For the text-containing cell, return its midpoint in [X, Y] coordinate format. 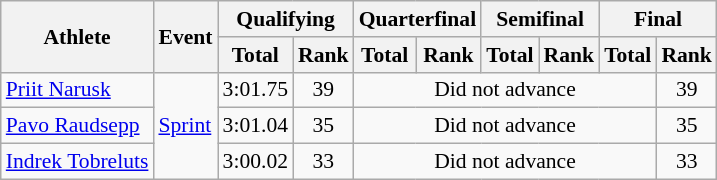
Final [658, 19]
Pavo Raudsepp [78, 126]
Priit Narusk [78, 90]
Quarterfinal [418, 19]
Indrek Tobreluts [78, 162]
Event [185, 36]
Sprint [185, 126]
Qualifying [286, 19]
3:01.04 [256, 126]
3:00.02 [256, 162]
3:01.75 [256, 90]
Semifinal [540, 19]
Athlete [78, 36]
